Find where the given text appears and provide that cell's center as [X, Y] coordinate. 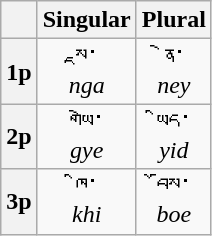
Plural [174, 20]
Singular [86, 20]
ནེ་ney [174, 72]
3p [19, 202]
1p [19, 72]
བོས་boe [174, 202]
ཁི་khi [86, 202]
2p [19, 136]
གཡེ་gye [86, 136]
ཡིད་yid [174, 136]
སྔ་nga [86, 72]
